Determine the [x, y] coordinate at the center of the cell enclosing the given text.  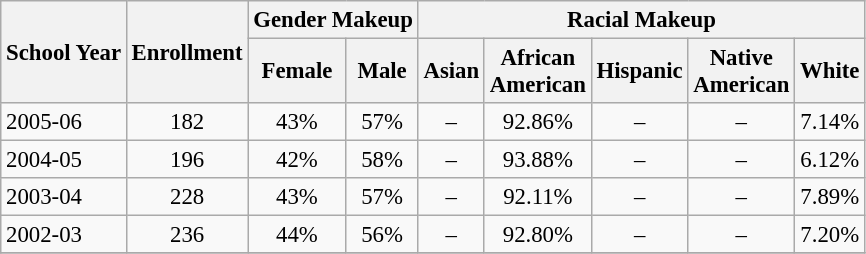
School Year [64, 52]
58% [382, 160]
Female [297, 72]
White [830, 72]
236 [187, 235]
7.89% [830, 197]
7.20% [830, 235]
42% [297, 160]
Hispanic [640, 72]
93.88% [538, 160]
Gender Makeup [333, 20]
92.11% [538, 197]
Racial Makeup [642, 20]
6.12% [830, 160]
Native American [742, 72]
2003-04 [64, 197]
92.86% [538, 122]
Male [382, 72]
2005-06 [64, 122]
92.80% [538, 235]
56% [382, 235]
7.14% [830, 122]
196 [187, 160]
Enrollment [187, 52]
Asian [451, 72]
2004-05 [64, 160]
182 [187, 122]
African American [538, 72]
2002-03 [64, 235]
228 [187, 197]
44% [297, 235]
